Pinpoint the cell where the given text exists, returning its (X, Y) midpoint coordinate. 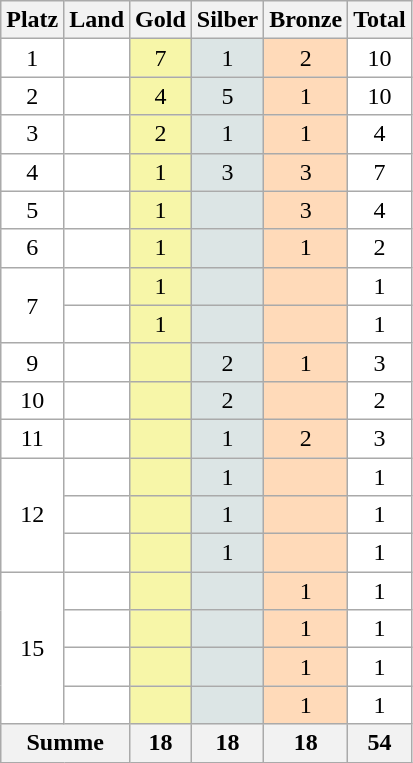
Platz (32, 20)
Summe (66, 743)
Total (380, 20)
12 (32, 515)
Gold (161, 20)
Silber (227, 20)
11 (32, 438)
Land (97, 20)
54 (380, 743)
9 (32, 362)
Bronze (306, 20)
15 (32, 648)
6 (32, 248)
